Identify which cell holds the provided text, then report its (X, Y) central coordinate. 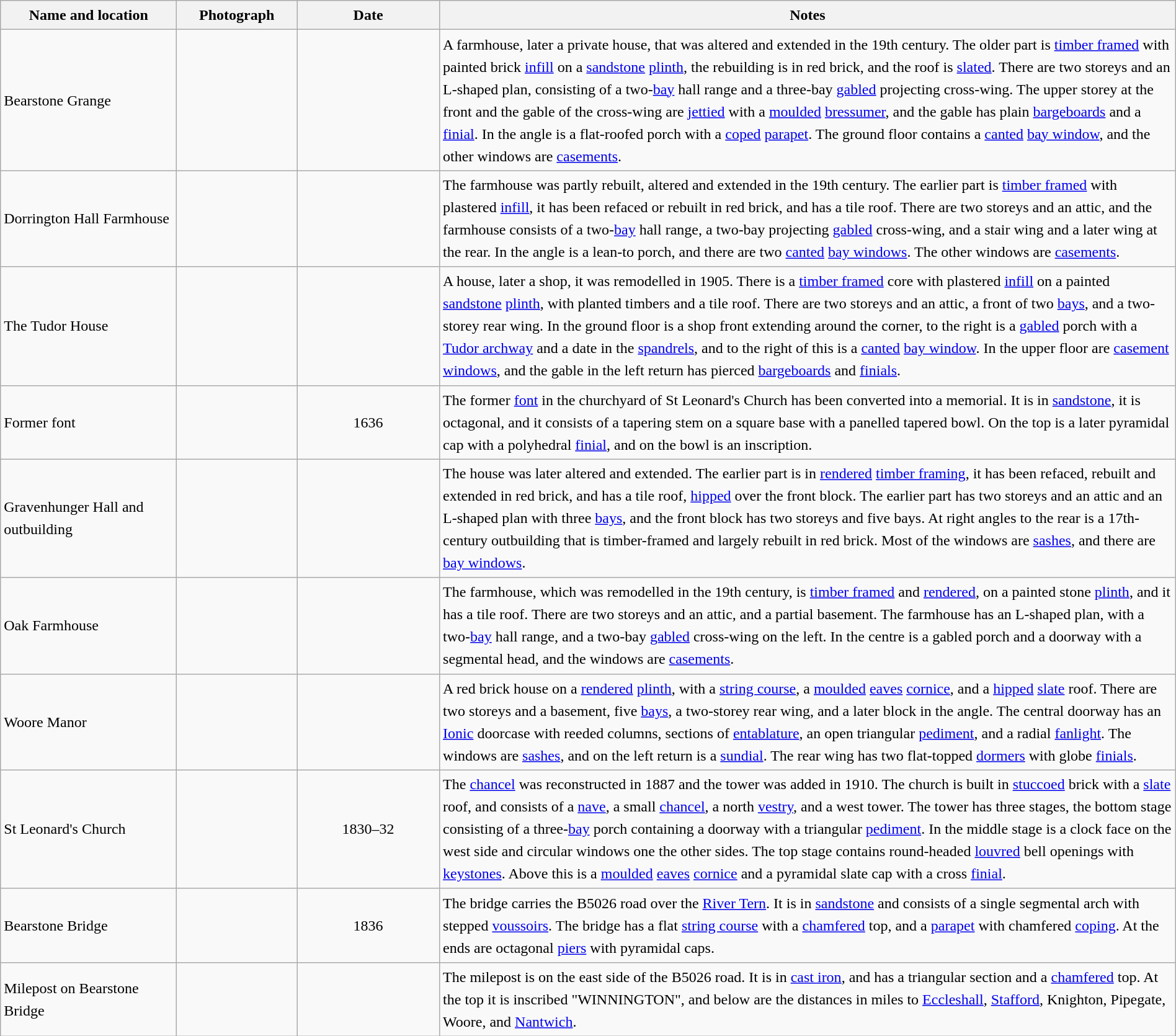
Former font (89, 422)
Milepost on Bearstone Bridge (89, 999)
1636 (368, 422)
Photograph (237, 15)
St Leonard's Church (89, 829)
Oak Farmhouse (89, 625)
Bearstone Grange (89, 100)
The Tudor House (89, 326)
Bearstone Bridge (89, 926)
Gravenhunger Hall and outbuilding (89, 519)
Notes (808, 15)
1830–32 (368, 829)
Date (368, 15)
1836 (368, 926)
Dorrington Hall Farmhouse (89, 218)
Name and location (89, 15)
Woore Manor (89, 722)
